Extract the [x, y] coordinate from the center of the cell holding the provided text.  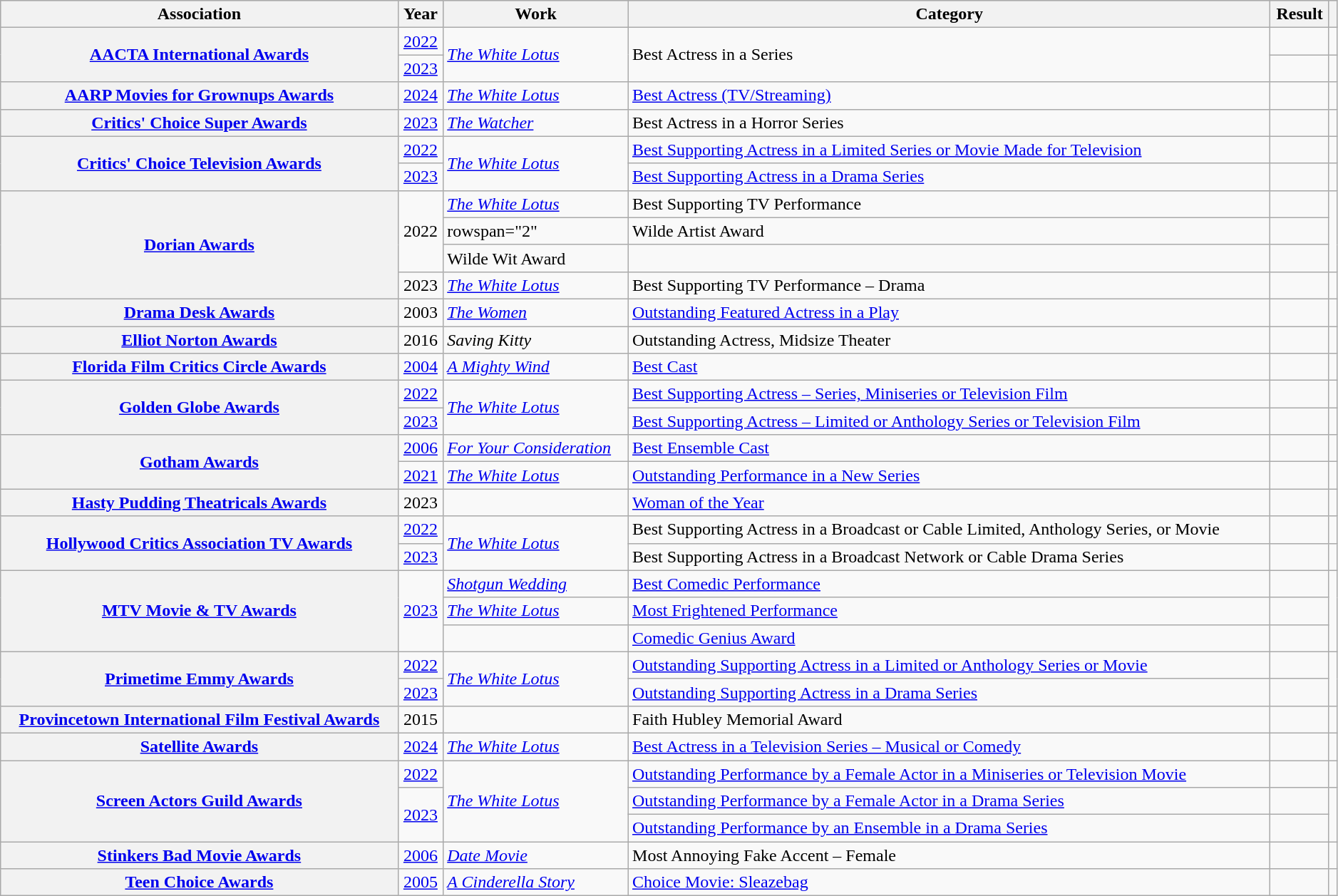
2015 [421, 719]
A Cinderella Story [536, 882]
Outstanding Supporting Actress in a Drama Series [950, 692]
The Watcher [536, 123]
rowspan="2" [536, 231]
2003 [421, 312]
Best Supporting TV Performance [950, 204]
Comedic Genius Award [950, 638]
Faith Hubley Memorial Award [950, 719]
MTV Movie & TV Awards [200, 611]
The Women [536, 312]
Hollywood Critics Association TV Awards [200, 543]
Outstanding Featured Actress in a Play [950, 312]
Best Supporting TV Performance – Drama [950, 285]
Best Supporting Actress in a Broadcast or Cable Limited, Anthology Series, or Movie [950, 530]
Critics' Choice Television Awards [200, 163]
For Your Consideration [536, 448]
Best Supporting Actress – Series, Miniseries or Television Film [950, 394]
Association [200, 14]
Most Frightened Performance [950, 611]
Choice Movie: Sleazebag [950, 882]
Shotgun Wedding [536, 584]
Work [536, 14]
AACTA International Awards [200, 55]
2016 [421, 340]
Satellite Awards [200, 746]
Gotham Awards [200, 462]
Best Cast [950, 367]
Teen Choice Awards [200, 882]
Category [950, 14]
2004 [421, 367]
Golden Globe Awards [200, 408]
Wilde Wit Award [536, 258]
Best Supporting Actress in a Drama Series [950, 177]
Provincetown International Film Festival Awards [200, 719]
Dorian Awards [200, 244]
Woman of the Year [950, 503]
Drama Desk Awards [200, 312]
Best Ensemble Cast [950, 448]
Date Movie [536, 855]
Best Supporting Actress in a Broadcast Network or Cable Drama Series [950, 557]
Best Actress in a Horror Series [950, 123]
2005 [421, 882]
Outstanding Performance in a New Series [950, 475]
Wilde Artist Award [950, 231]
Stinkers Bad Movie Awards [200, 855]
Best Actress (TV/Streaming) [950, 96]
Outstanding Performance by an Ensemble in a Drama Series [950, 828]
2021 [421, 475]
Florida Film Critics Circle Awards [200, 367]
Best Supporting Actress – Limited or Anthology Series or Television Film [950, 421]
Best Actress in a Television Series – Musical or Comedy [950, 746]
Best Supporting Actress in a Limited Series or Movie Made for Television [950, 150]
Outstanding Actress, Midsize Theater [950, 340]
Screen Actors Guild Awards [200, 800]
Most Annoying Fake Accent – Female [950, 855]
Primetime Emmy Awards [200, 679]
Best Comedic Performance [950, 584]
Critics' Choice Super Awards [200, 123]
Elliot Norton Awards [200, 340]
A Mighty Wind [536, 367]
Outstanding Performance by a Female Actor in a Drama Series [950, 801]
Result [1300, 14]
Best Actress in a Series [950, 55]
Saving Kitty [536, 340]
Outstanding Supporting Actress in a Limited or Anthology Series or Movie [950, 665]
AARP Movies for Grownups Awards [200, 96]
Year [421, 14]
Hasty Pudding Theatricals Awards [200, 503]
Outstanding Performance by a Female Actor in a Miniseries or Television Movie [950, 773]
